From the cell containing the given text, extract its center point as (X, Y) coordinate. 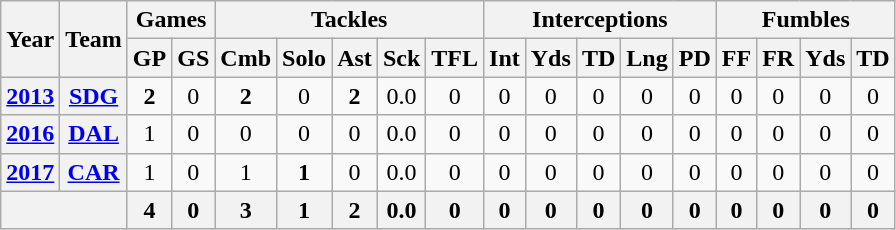
PD (694, 58)
TFL (455, 58)
Year (30, 39)
GS (194, 58)
2017 (30, 172)
SDG (94, 96)
Fumbles (806, 20)
Cmb (246, 58)
4 (149, 210)
Lng (647, 58)
Solo (304, 58)
FF (736, 58)
Int (505, 58)
CAR (94, 172)
Sck (401, 58)
FR (778, 58)
Games (170, 20)
Ast (355, 58)
DAL (94, 134)
Team (94, 39)
Tackles (350, 20)
Interceptions (600, 20)
2013 (30, 96)
3 (246, 210)
2016 (30, 134)
GP (149, 58)
